Identify which cell holds the provided text, then report its (x, y) central coordinate. 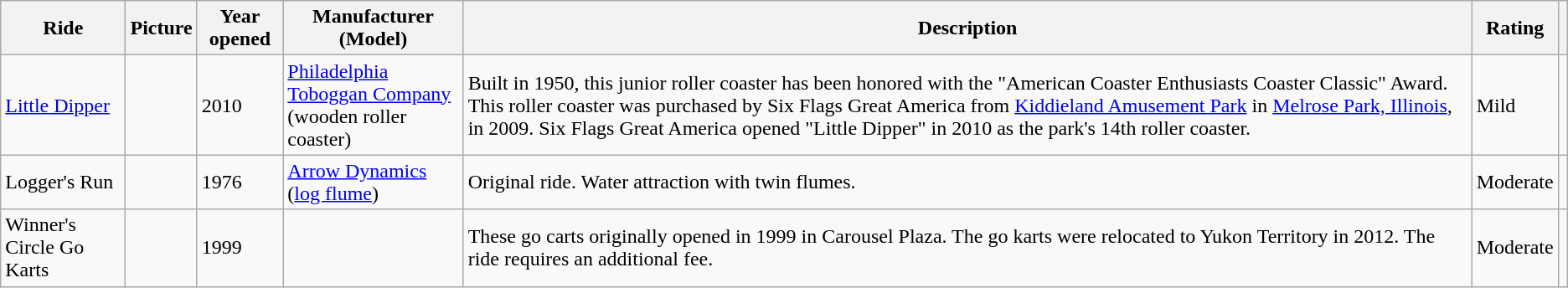
Mild (1514, 105)
Picture (161, 28)
Description (967, 28)
Original ride. Water attraction with twin flumes. (967, 183)
1976 (240, 183)
Logger's Run (64, 183)
Manufacturer(Model) (374, 28)
Winner's Circle Go Karts (64, 248)
Philadelphia Toboggan Company(wooden roller coaster) (374, 105)
Ride (64, 28)
1999 (240, 248)
Arrow Dynamics(log flume) (374, 183)
Rating (1514, 28)
2010 (240, 105)
Little Dipper (64, 105)
Year opened (240, 28)
